From the cell containing the given text, extract its center point as [x, y] coordinate. 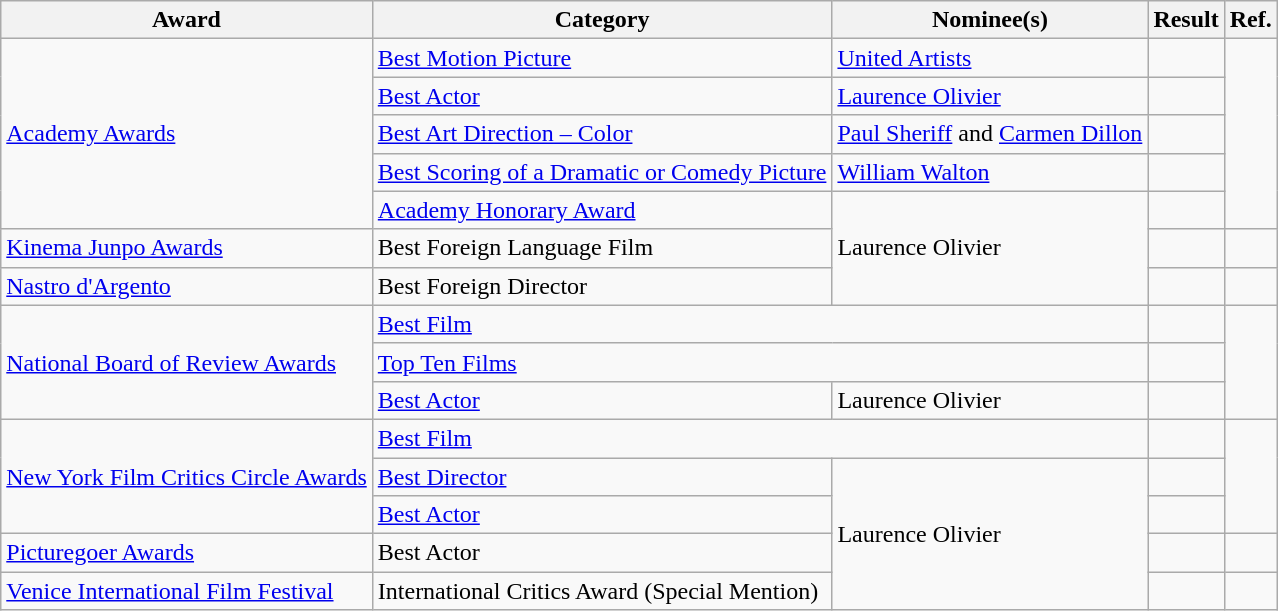
Best Scoring of a Dramatic or Comedy Picture [602, 172]
William Walton [990, 172]
Category [602, 20]
Award [187, 20]
Kinema Junpo Awards [187, 248]
Paul Sheriff and Carmen Dillon [990, 134]
International Critics Award (Special Mention) [602, 591]
Picturegoer Awards [187, 553]
Best Director [602, 477]
National Board of Review Awards [187, 362]
Venice International Film Festival [187, 591]
Academy Honorary Award [602, 210]
Best Foreign Director [602, 286]
Ref. [1250, 20]
Academy Awards [187, 134]
Best Motion Picture [602, 58]
Top Ten Films [760, 362]
Best Foreign Language Film [602, 248]
Best Art Direction – Color [602, 134]
Result [1186, 20]
Nastro d'Argento [187, 286]
Nominee(s) [990, 20]
United Artists [990, 58]
New York Film Critics Circle Awards [187, 476]
